Identify which cell holds the provided text, then report its (X, Y) central coordinate. 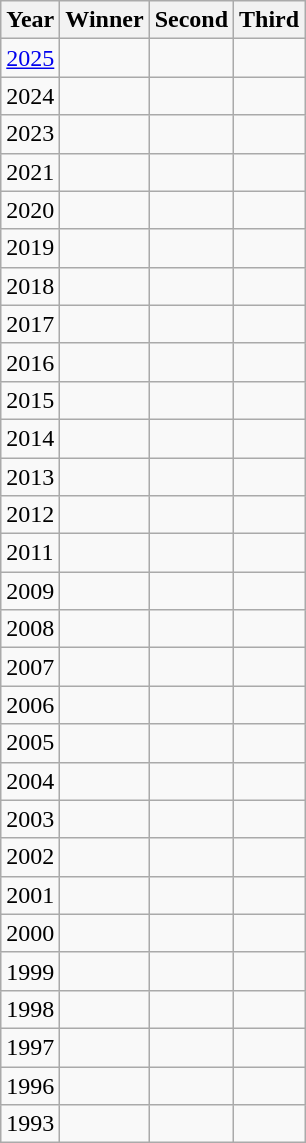
Second (191, 20)
2013 (30, 477)
2008 (30, 629)
2023 (30, 134)
2009 (30, 591)
1997 (30, 1047)
2017 (30, 324)
1999 (30, 971)
Winner (104, 20)
2018 (30, 286)
1993 (30, 1124)
2011 (30, 553)
2006 (30, 705)
2007 (30, 667)
Year (30, 20)
1996 (30, 1085)
2012 (30, 515)
2003 (30, 819)
2021 (30, 172)
2004 (30, 781)
2005 (30, 743)
2024 (30, 96)
1998 (30, 1009)
Third (270, 20)
2000 (30, 933)
2002 (30, 857)
2014 (30, 438)
2020 (30, 210)
2016 (30, 362)
2019 (30, 248)
2001 (30, 895)
2015 (30, 400)
2025 (30, 58)
